Locate the cell with the specified text and output its [X, Y] center coordinate. 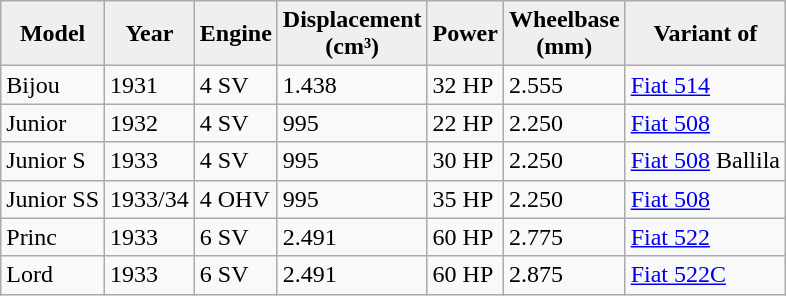
1931 [150, 85]
Model [53, 34]
Fiat 508 Ballila [705, 161]
Lord [53, 275]
Fiat 514 [705, 85]
Junior [53, 123]
22 HP [465, 123]
35 HP [465, 199]
Year [150, 34]
4 OHV [236, 199]
Fiat 522 [705, 237]
Variant of [705, 34]
Junior SS [53, 199]
32 HP [465, 85]
1932 [150, 123]
2.875 [564, 275]
Engine [236, 34]
1.438 [352, 85]
30 HP [465, 161]
2.555 [564, 85]
2.775 [564, 237]
Wheelbase (mm) [564, 34]
Displacement (cm³) [352, 34]
Power [465, 34]
1933/34 [150, 199]
Junior S [53, 161]
Fiat 522C [705, 275]
Princ [53, 237]
Bijou [53, 85]
